From the cell containing the given text, extract its center point as [x, y] coordinate. 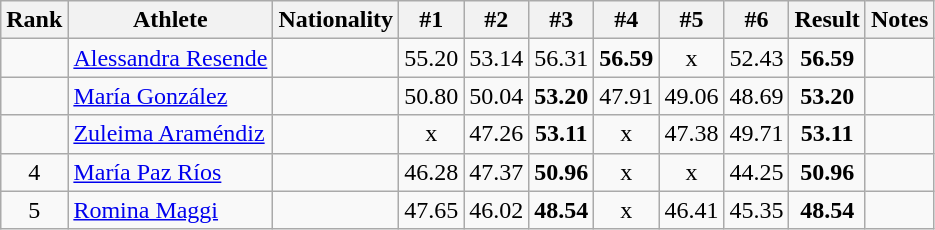
46.28 [432, 172]
46.41 [692, 210]
44.25 [756, 172]
#3 [562, 20]
Alessandra Resende [170, 58]
Romina Maggi [170, 210]
María Paz Ríos [170, 172]
#1 [432, 20]
5 [34, 210]
47.37 [496, 172]
49.06 [692, 96]
Result [827, 20]
49.71 [756, 134]
Athlete [170, 20]
#5 [692, 20]
Rank [34, 20]
María González [170, 96]
46.02 [496, 210]
4 [34, 172]
47.91 [626, 96]
55.20 [432, 58]
Nationality [336, 20]
52.43 [756, 58]
#4 [626, 20]
48.69 [756, 96]
#6 [756, 20]
56.31 [562, 58]
45.35 [756, 210]
47.26 [496, 134]
47.38 [692, 134]
47.65 [432, 210]
Zuleima Araméndiz [170, 134]
Notes [899, 20]
53.14 [496, 58]
50.04 [496, 96]
#2 [496, 20]
50.80 [432, 96]
